Search for the cell housing the specified text and yield its [X, Y] center coordinate. 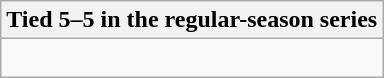
Tied 5–5 in the regular-season series [192, 20]
